Provide the [X, Y] coordinate of the cell's center where the given text is located.  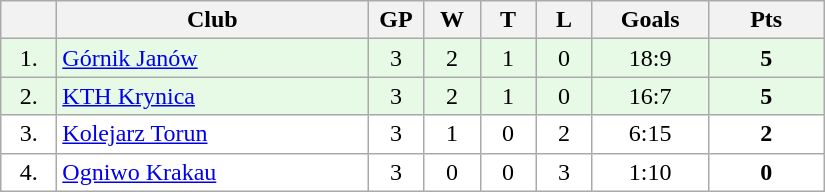
3. [29, 134]
16:7 [650, 96]
Pts [766, 20]
1:10 [650, 172]
Club [212, 20]
Goals [650, 20]
GP [396, 20]
KTH Krynica [212, 96]
W [452, 20]
Górnik Janów [212, 58]
18:9 [650, 58]
2. [29, 96]
T [508, 20]
6:15 [650, 134]
Ogniwo Krakau [212, 172]
L [564, 20]
1. [29, 58]
4. [29, 172]
Kolejarz Torun [212, 134]
